Capture the cell that displays the provided text and extract its (x, y) central coordinate. 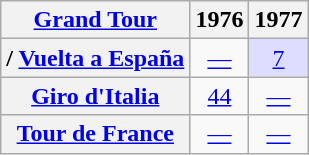
1977 (278, 20)
/ Vuelta a España (96, 58)
1976 (220, 20)
7 (278, 58)
Grand Tour (96, 20)
Giro d'Italia (96, 96)
Tour de France (96, 134)
44 (220, 96)
